Locate the cell with the specified text and output its (x, y) center coordinate. 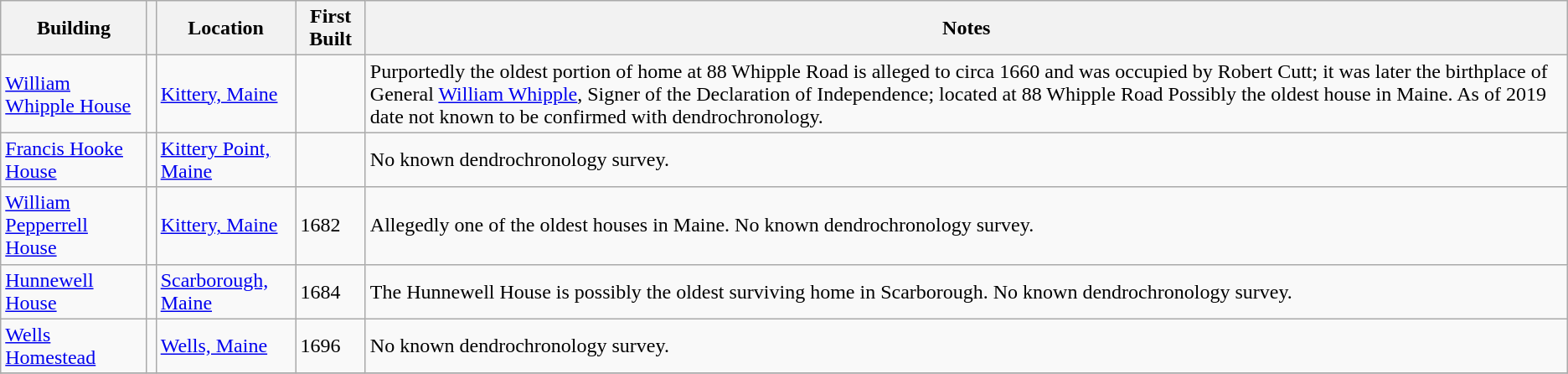
1684 (330, 292)
Kittery Point, Maine (226, 159)
The Hunnewell House is possibly the oldest surviving home in Scarborough. No known dendrochronology survey. (967, 292)
1682 (330, 226)
William Whipple House (74, 94)
Francis Hooke House (74, 159)
Wells, Maine (226, 345)
1696 (330, 345)
Location (226, 29)
William Pepperrell House (74, 226)
First Built (330, 29)
Notes (967, 29)
Wells Homestead (74, 345)
Hunnewell House (74, 292)
Scarborough, Maine (226, 292)
Building (74, 29)
Allegedly one of the oldest houses in Maine. No known dendrochronology survey. (967, 226)
